Return the [x, y] coordinate for the center point of the cell that contains the specified text.  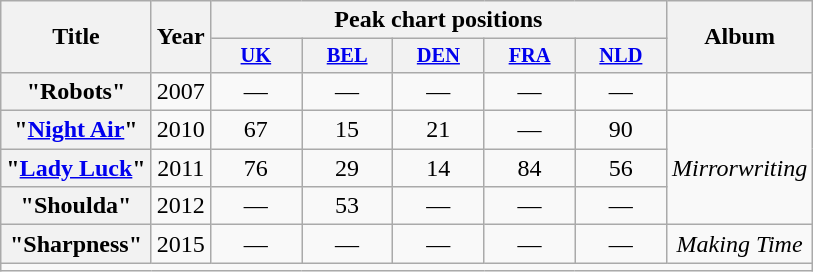
"Lady Luck" [76, 168]
29 [348, 168]
"Sharpness" [76, 244]
FRA [530, 56]
Title [76, 37]
53 [348, 206]
UK [256, 56]
2007 [180, 91]
BEL [348, 56]
"Night Air" [76, 130]
Making Time [739, 244]
"Robots" [76, 91]
15 [348, 130]
90 [620, 130]
84 [530, 168]
"Shoulda" [76, 206]
Year [180, 37]
Mirrorwriting [739, 168]
14 [438, 168]
2011 [180, 168]
DEN [438, 56]
Peak chart positions [438, 20]
56 [620, 168]
67 [256, 130]
NLD [620, 56]
Album [739, 37]
2015 [180, 244]
21 [438, 130]
76 [256, 168]
2010 [180, 130]
2012 [180, 206]
